Search for the cell housing the specified text and yield its (X, Y) center coordinate. 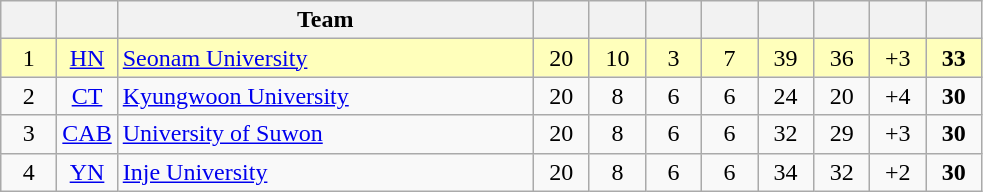
YN (87, 172)
University of Suwon (325, 134)
1 (29, 58)
Seonam University (325, 58)
10 (617, 58)
36 (842, 58)
29 (842, 134)
2 (29, 96)
4 (29, 172)
39 (786, 58)
Kyungwoon University (325, 96)
+2 (898, 172)
Team (325, 20)
HN (87, 58)
Inje University (325, 172)
33 (954, 58)
CT (87, 96)
34 (786, 172)
CAB (87, 134)
7 (729, 58)
+4 (898, 96)
24 (786, 96)
